Scan for the cell matching the given text and deliver its [X, Y] coordinate at center. 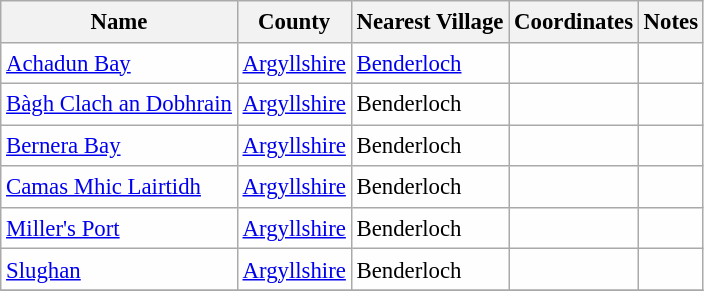
Name [119, 22]
Notes [670, 22]
Nearest Village [430, 22]
Achadun Bay [119, 62]
Coordinates [574, 22]
County [294, 22]
Camas Mhic Lairtidh [119, 186]
Slughan [119, 270]
Bernera Bay [119, 146]
Miller's Port [119, 228]
Bàgh Clach an Dobhrain [119, 104]
